Return [x, y] of the center of cell containing provided text 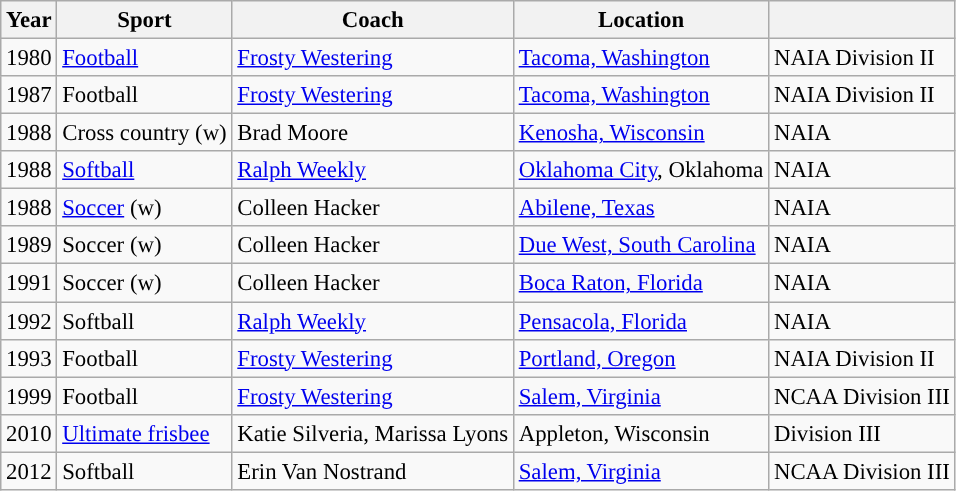
Cross country (w) [144, 133]
Oklahoma City, Oklahoma [640, 170]
Location [640, 20]
1980 [29, 58]
Brad Moore [372, 133]
Pensacola, Florida [640, 321]
Coach [372, 20]
1991 [29, 283]
Appleton, Wisconsin [640, 433]
Due West, South Carolina [640, 245]
Sport [144, 20]
Division III [862, 433]
Kenosha, Wisconsin [640, 133]
Year [29, 20]
2010 [29, 433]
2012 [29, 471]
1999 [29, 396]
Katie Silveria, Marissa Lyons [372, 433]
Boca Raton, Florida [640, 283]
1992 [29, 321]
Portland, Oregon [640, 358]
Erin Van Nostrand [372, 471]
Ultimate frisbee [144, 433]
1989 [29, 245]
1987 [29, 95]
1993 [29, 358]
Abilene, Texas [640, 208]
